Capture the cell that displays the provided text and extract its (x, y) central coordinate. 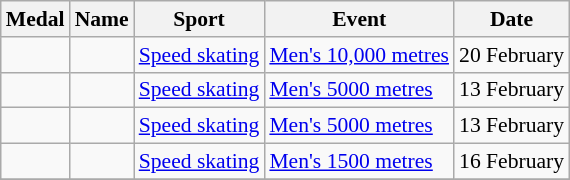
Date (512, 19)
20 February (512, 55)
Name (102, 19)
Men's 10,000 metres (359, 55)
16 February (512, 162)
Sport (200, 19)
Medal (36, 19)
Men's 1500 metres (359, 162)
Event (359, 19)
